Identify which cell holds the provided text, then report its [x, y] central coordinate. 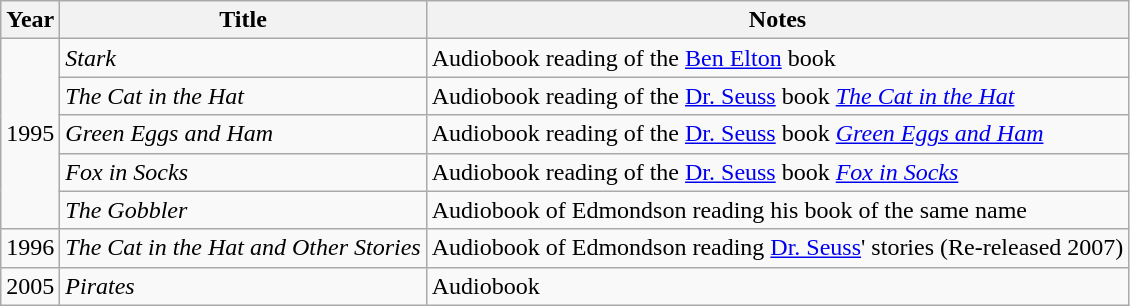
2005 [30, 286]
1996 [30, 248]
Stark [243, 58]
Fox in Socks [243, 172]
Notes [778, 20]
Title [243, 20]
Audiobook of Edmondson reading Dr. Seuss' stories (Re-released 2007) [778, 248]
The Cat in the Hat and Other Stories [243, 248]
Audiobook [778, 286]
The Cat in the Hat [243, 96]
Audiobook of Edmondson reading his book of the same name [778, 210]
Audiobook reading of the Ben Elton book [778, 58]
Audiobook reading of the Dr. Seuss book The Cat in the Hat [778, 96]
The Gobbler [243, 210]
Green Eggs and Ham [243, 134]
Pirates [243, 286]
Year [30, 20]
Audiobook reading of the Dr. Seuss book Fox in Socks [778, 172]
Audiobook reading of the Dr. Seuss book Green Eggs and Ham [778, 134]
1995 [30, 134]
